Pinpoint the cell where the given text exists, returning its (x, y) midpoint coordinate. 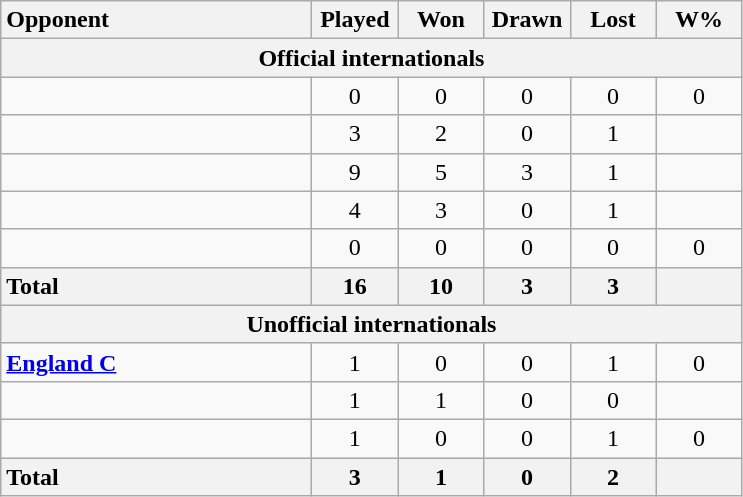
Won (441, 20)
Opponent (156, 20)
Played (355, 20)
9 (355, 172)
5 (441, 172)
Unofficial internationals (372, 324)
16 (355, 286)
England C (156, 362)
4 (355, 210)
Drawn (527, 20)
Official internationals (372, 58)
W% (699, 20)
10 (441, 286)
Lost (613, 20)
